Return the [X, Y] coordinate for the center point of the cell that contains the specified text.  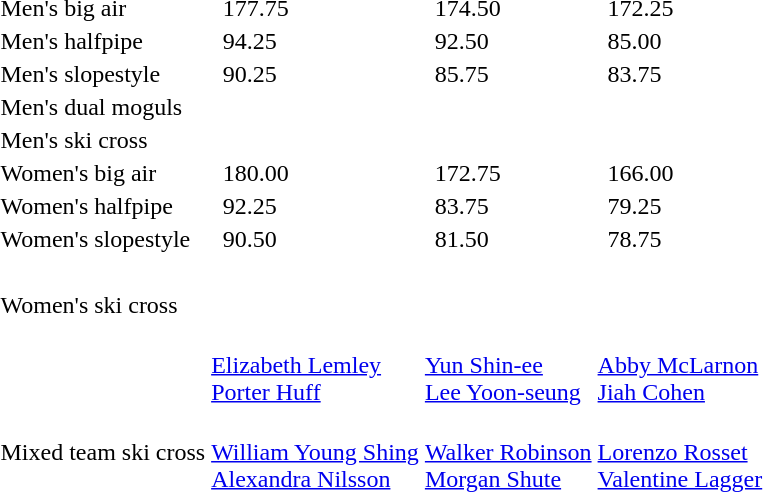
83.75 [513, 206]
172.75 [513, 173]
90.50 [320, 239]
Yun Shin-eeLee Yoon-seung [508, 365]
92.25 [320, 206]
81.50 [513, 239]
Elizabeth LemleyPorter Huff [316, 365]
94.25 [320, 41]
180.00 [320, 173]
85.75 [513, 74]
90.25 [320, 74]
92.50 [513, 41]
